Return the (x, y) coordinate for the center point of the cell that contains the specified text.  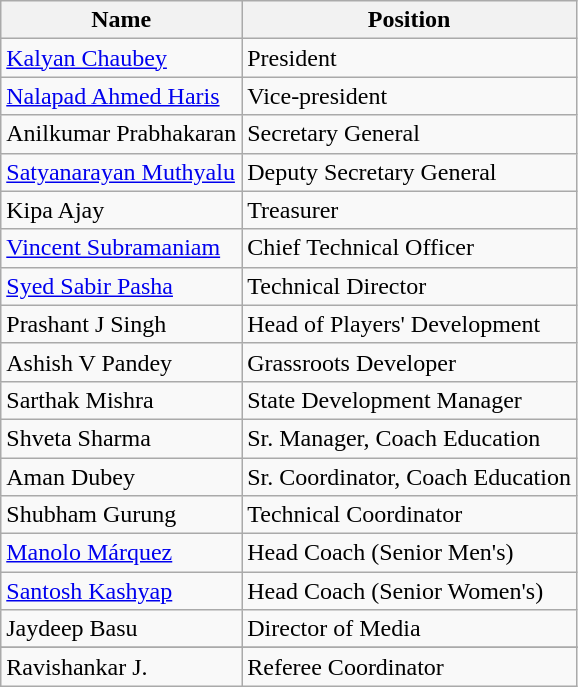
Technical Director (410, 286)
Shveta Sharma (122, 438)
Position (410, 20)
Syed Sabir Pasha (122, 286)
Referee Coordinator (410, 667)
Ravishankar J. (122, 667)
Chief Technical Officer (410, 248)
Kipa Ajay (122, 210)
Aman Dubey (122, 477)
State Development Manager (410, 400)
Prashant J Singh (122, 324)
Ashish V Pandey (122, 362)
Vice-president (410, 96)
Jaydeep Basu (122, 629)
Anilkumar Prabhakaran (122, 134)
Sarthak Mishra (122, 400)
Satyanarayan Muthyalu (122, 172)
Nalapad Ahmed Haris (122, 96)
Treasurer (410, 210)
Technical Coordinator (410, 515)
Director of Media (410, 629)
Sr. Coordinator, Coach Education (410, 477)
Vincent Subramaniam (122, 248)
Name (122, 20)
Head of Players' Development (410, 324)
Santosh Kashyap (122, 591)
Deputy Secretary General (410, 172)
Manolo Márquez (122, 553)
Secretary General (410, 134)
Head Coach (Senior Women's) (410, 591)
Kalyan Chaubey (122, 58)
Head Coach (Senior Men's) (410, 553)
Grassroots Developer (410, 362)
President (410, 58)
Sr. Manager, Coach Education (410, 438)
Shubham Gurung (122, 515)
